Return the [x, y] coordinate for the center point of the cell that contains the specified text.  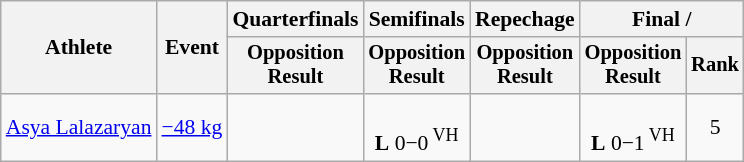
Repechage [525, 19]
Final / [662, 19]
Semifinals [416, 19]
L 0−0 VH [416, 128]
Event [192, 48]
Athlete [79, 48]
5 [715, 128]
Quarterfinals [295, 19]
Asya Lalazaryan [79, 128]
−48 kg [192, 128]
Rank [715, 66]
L 0−1 VH [634, 128]
